Detect which cell encompasses the target text, then output its (X, Y) center coordinate. 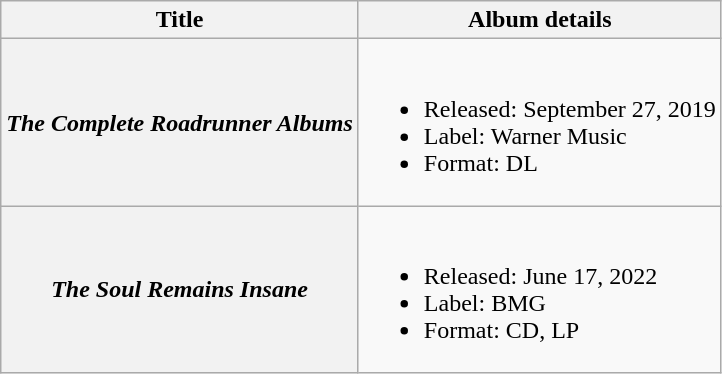
Released: June 17, 2022Label: BMGFormat: CD, LP (540, 290)
The Soul Remains Insane (180, 290)
Released: September 27, 2019Label: Warner MusicFormat: DL (540, 122)
Album details (540, 20)
The Complete Roadrunner Albums (180, 122)
Title (180, 20)
